Scan for the cell matching the given text and deliver its [X, Y] coordinate at center. 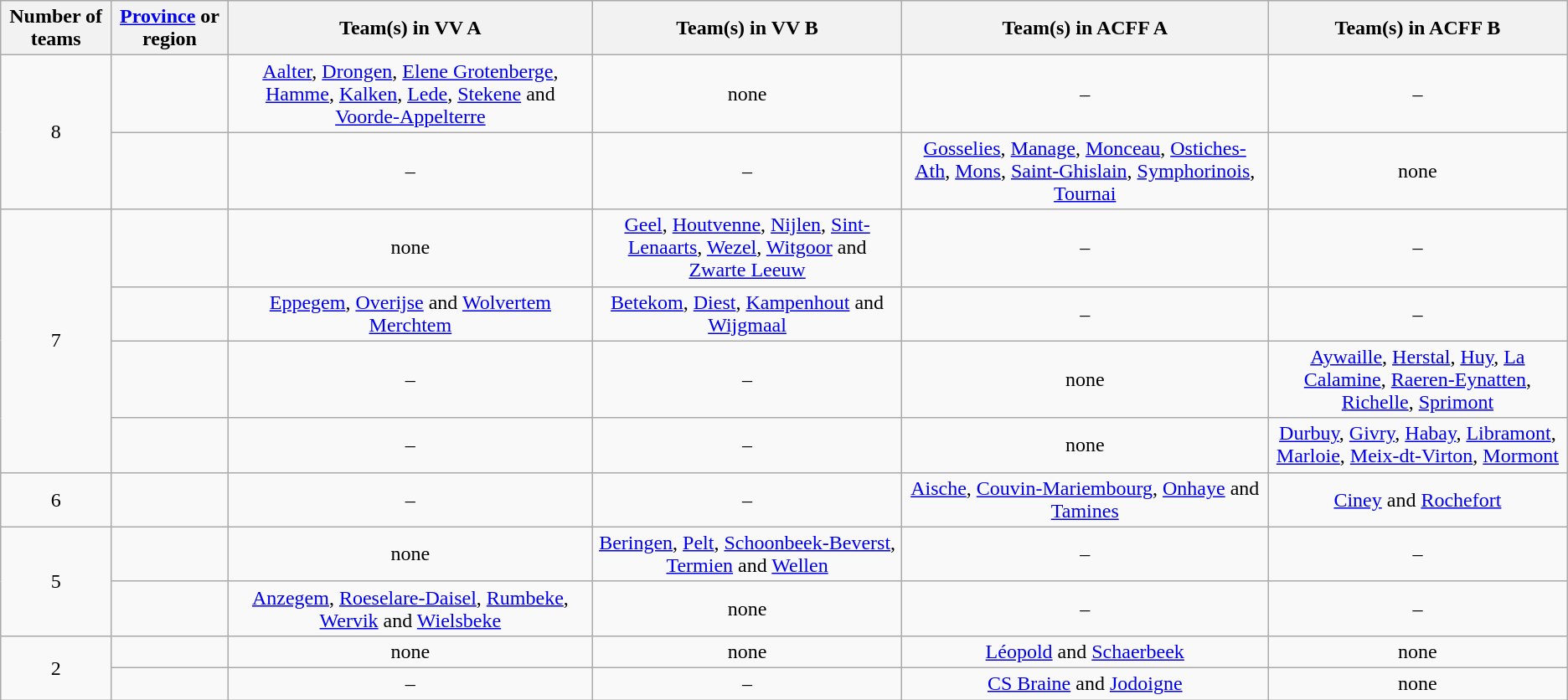
Durbuy, Givry, Habay, Libramont, Marloie, Meix-dt-Virton, Mormont [1418, 445]
7 [56, 341]
2 [56, 667]
Léopold and Schaerbeek [1086, 651]
8 [56, 132]
Aische, Couvin-Mariembourg, Onhaye and Tamines [1086, 499]
Ciney and Rochefort [1418, 499]
Province or region [170, 28]
Eppegem, Overijse and Wolvertem Merchtem [410, 313]
6 [56, 499]
Number of teams [56, 28]
Geel, Houtvenne, Nijlen, Sint-Lenaarts, Wezel, Witgoor and Zwarte Leeuw [747, 248]
Team(s) in VV B [747, 28]
Aywaille, Herstal, Huy, La Calamine, Raeren-Eynatten, Richelle, Sprimont [1418, 379]
5 [56, 581]
Team(s) in ACFF B [1418, 28]
Betekom, Diest, Kampenhout and Wijgmaal [747, 313]
Team(s) in VV A [410, 28]
CS Braine and Jodoigne [1086, 683]
Aalter, Drongen, Elene Grotenberge, Hamme, Kalken, Lede, Stekene and Voorde-Appelterre [410, 94]
Anzegem, Roeselare-Daisel, Rumbeke, Wervik and Wielsbeke [410, 608]
Gosselies, Manage, Monceau, Ostiches-Ath, Mons, Saint-Ghislain, Symphorinois, Tournai [1086, 171]
Team(s) in ACFF A [1086, 28]
Beringen, Pelt, Schoonbeek-Beverst, Termien and Wellen [747, 554]
